Determine the (X, Y) coordinate at the center of the cell enclosing the given text.  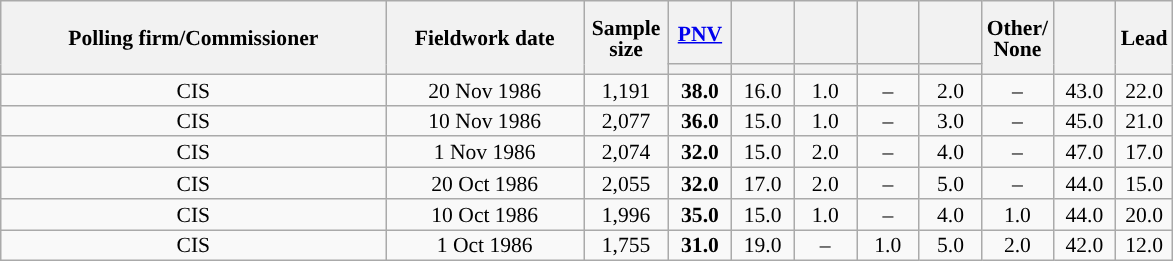
47.0 (1084, 152)
43.0 (1084, 90)
1,755 (626, 246)
Fieldwork date (485, 38)
1 Oct 1986 (485, 246)
12.0 (1144, 246)
2,074 (626, 152)
42.0 (1084, 246)
Polling firm/Commissioner (194, 38)
10 Nov 1986 (485, 120)
3.0 (950, 120)
Sample size (626, 38)
20 Nov 1986 (485, 90)
2,055 (626, 184)
35.0 (700, 214)
Other/None (1018, 38)
PNV (700, 32)
1,996 (626, 214)
10 Oct 1986 (485, 214)
19.0 (762, 246)
20.0 (1144, 214)
31.0 (700, 246)
16.0 (762, 90)
21.0 (1144, 120)
1 Nov 1986 (485, 152)
38.0 (700, 90)
22.0 (1144, 90)
20 Oct 1986 (485, 184)
45.0 (1084, 120)
1,191 (626, 90)
2,077 (626, 120)
36.0 (700, 120)
Lead (1144, 38)
